For the text-containing cell, return its midpoint in [x, y] coordinate format. 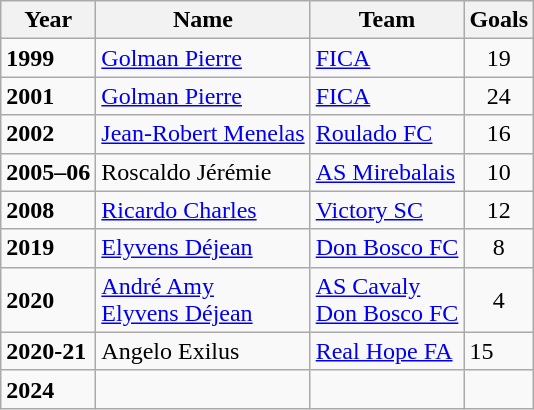
Angelo Exilus [203, 351]
Roscaldo Jérémie [203, 172]
15 [499, 351]
2008 [48, 210]
8 [499, 248]
Name [203, 20]
4 [499, 300]
24 [499, 96]
Ricardo Charles [203, 210]
Victory SC [387, 210]
Don Bosco FC [387, 248]
2019 [48, 248]
2002 [48, 134]
2024 [48, 389]
Real Hope FA [387, 351]
12 [499, 210]
Jean-Robert Menelas [203, 134]
Roulado FC [387, 134]
10 [499, 172]
2020 [48, 300]
Team [387, 20]
2020-21 [48, 351]
AS Cavaly Don Bosco FC [387, 300]
1999 [48, 58]
Goals [499, 20]
2001 [48, 96]
AS Mirebalais [387, 172]
André Amy Elyvens Déjean [203, 300]
2005–06 [48, 172]
16 [499, 134]
Year [48, 20]
19 [499, 58]
Elyvens Déjean [203, 248]
